Identify which cell holds the provided text, then report its (x, y) central coordinate. 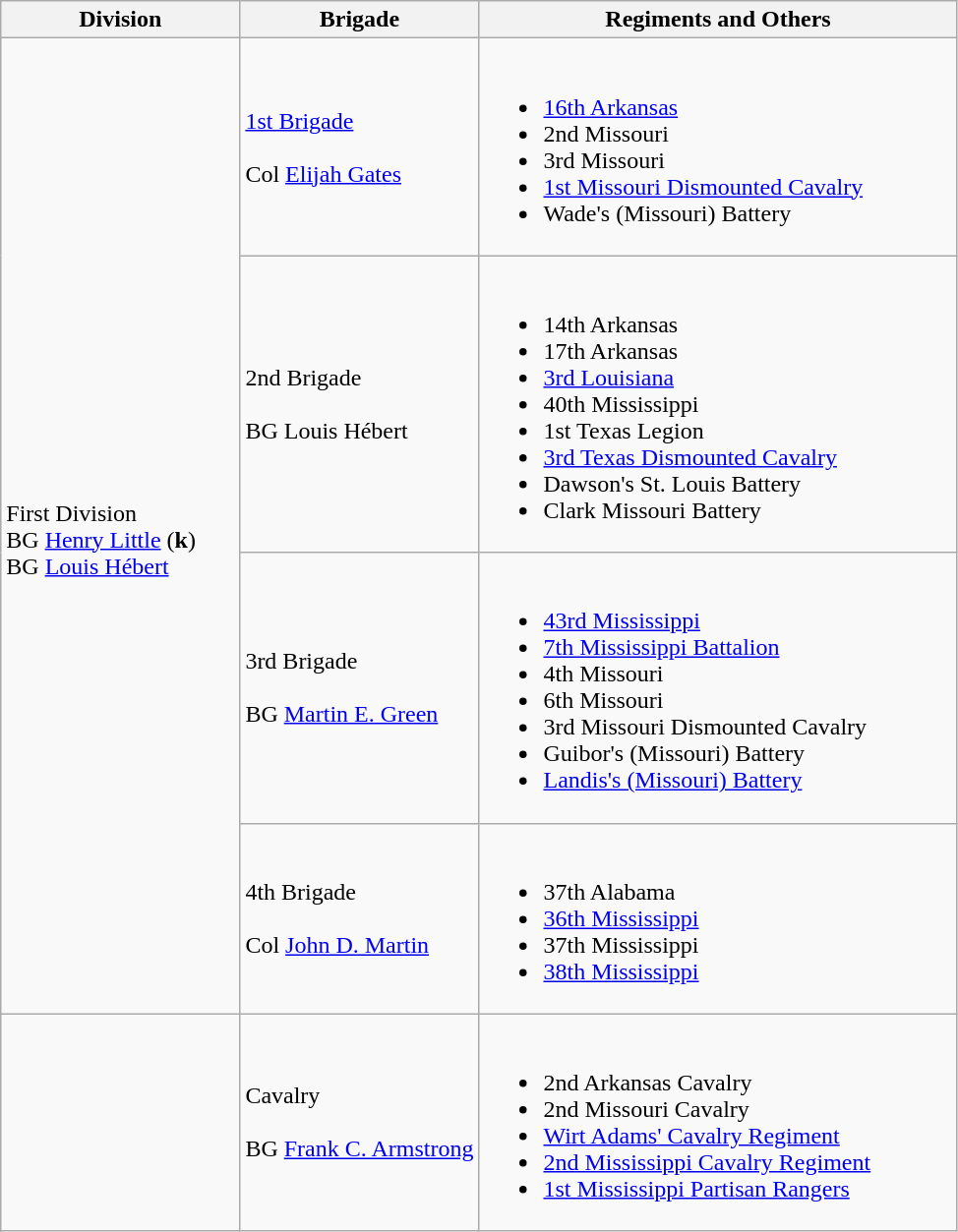
Brigade (360, 20)
First Division BG Henry Little (k) BG Louis Hébert (120, 526)
1st Brigade Col Elijah Gates (360, 147)
Cavalry BG Frank C. Armstrong (360, 1123)
Division (120, 20)
14th Arkansas17th Arkansas3rd Louisiana40th Mississippi1st Texas Legion3rd Texas Dismounted CavalryDawson's St. Louis BatteryClark Missouri Battery (718, 404)
16th Arkansas2nd Missouri3rd Missouri1st Missouri Dismounted CavalryWade's (Missouri) Battery (718, 147)
4th Brigade Col John D. Martin (360, 918)
3rd Brigade BG Martin E. Green (360, 688)
Regiments and Others (718, 20)
2nd Arkansas Cavalry2nd Missouri CavalryWirt Adams' Cavalry Regiment2nd Mississippi Cavalry Regiment1st Mississippi Partisan Rangers (718, 1123)
2nd Brigade BG Louis Hébert (360, 404)
37th Alabama36th Mississippi37th Mississippi38th Mississippi (718, 918)
